Find where the given text appears and provide that cell's center as [x, y] coordinate. 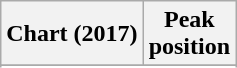
Peakposition [189, 34]
Chart (2017) [72, 34]
